Search for the cell housing the specified text and yield its (x, y) center coordinate. 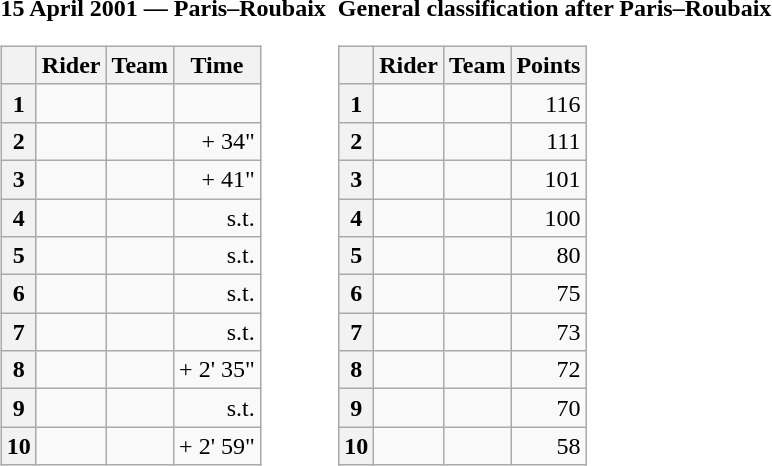
+ 41" (218, 179)
100 (548, 217)
72 (548, 370)
+ 2' 35" (218, 370)
80 (548, 256)
70 (548, 408)
116 (548, 103)
58 (548, 446)
73 (548, 332)
+ 34" (218, 141)
111 (548, 141)
75 (548, 294)
101 (548, 179)
+ 2' 59" (218, 446)
Time (218, 65)
Points (548, 65)
